From the cell containing the given text, extract its center point as (x, y) coordinate. 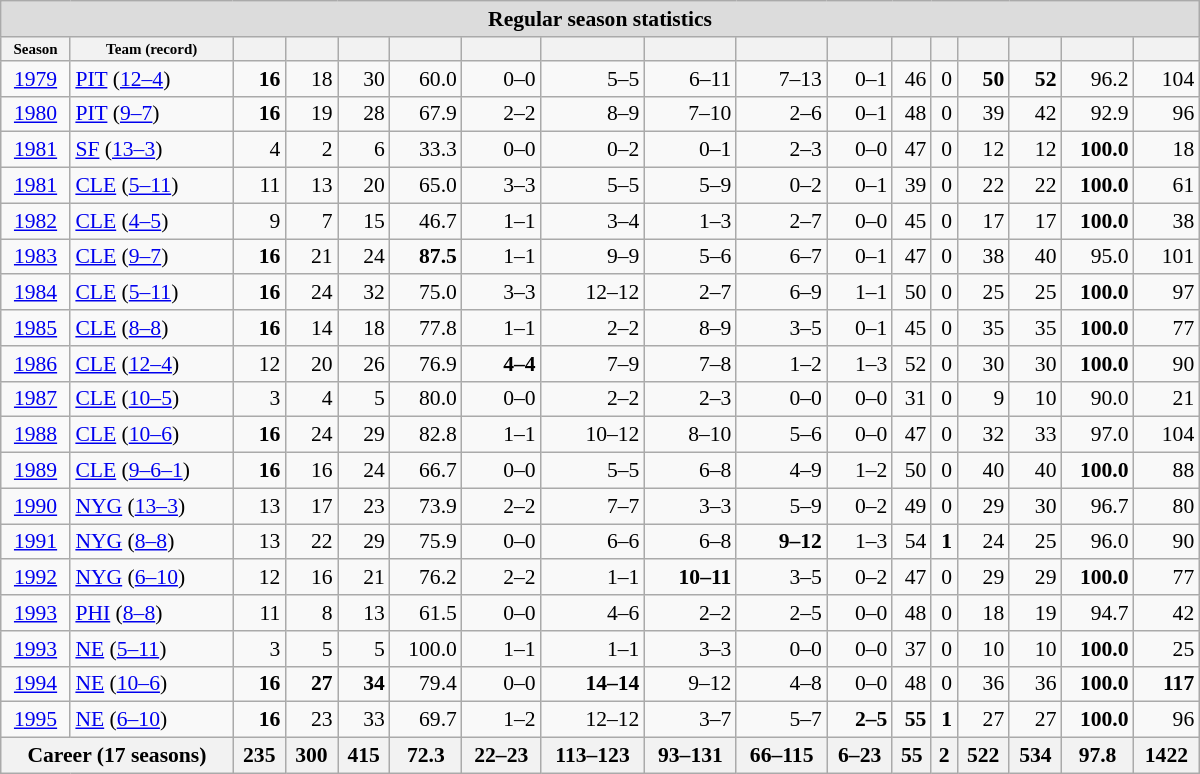
6–9 (782, 292)
15 (364, 221)
7–9 (593, 363)
33.3 (426, 150)
PIT (12–4) (152, 78)
96.7 (1097, 506)
10–12 (593, 435)
60.0 (426, 78)
72.3 (426, 755)
31 (912, 399)
1983 (36, 256)
1989 (36, 470)
76.2 (426, 577)
9–9 (593, 256)
Regular season statistics (600, 19)
82.8 (426, 435)
80.0 (426, 399)
4–6 (593, 613)
61 (1167, 185)
28 (364, 114)
117 (1167, 684)
75.9 (426, 542)
3–4 (593, 221)
CLE (9–7) (152, 256)
4–9 (782, 470)
NYG (8–8) (152, 542)
6 (364, 150)
14 (311, 328)
8 (311, 613)
8–10 (690, 435)
1990 (36, 506)
CLE (10–6) (152, 435)
6–11 (690, 78)
46 (912, 78)
67.9 (426, 114)
1987 (36, 399)
66–115 (782, 755)
37 (912, 648)
93–131 (690, 755)
6–23 (860, 755)
66.7 (426, 470)
113–123 (593, 755)
4–4 (502, 363)
6–7 (782, 256)
1986 (36, 363)
3–7 (690, 720)
96.0 (1097, 542)
Team (record) (152, 48)
49 (912, 506)
7–7 (593, 506)
97.0 (1097, 435)
7–13 (782, 78)
1992 (36, 577)
92.9 (1097, 114)
22–23 (502, 755)
534 (1035, 755)
1988 (36, 435)
77.8 (426, 328)
4–8 (782, 684)
235 (259, 755)
7–8 (690, 363)
NE (10–6) (152, 684)
NYG (6–10) (152, 577)
61.5 (426, 613)
CLE (9–6–1) (152, 470)
300 (311, 755)
87.5 (426, 256)
7–10 (690, 114)
1995 (36, 720)
14–14 (593, 684)
PIT (9–7) (152, 114)
PHI (8–8) (152, 613)
1979 (36, 78)
80 (1167, 506)
Career (17 seasons) (117, 755)
101 (1167, 256)
CLE (10–5) (152, 399)
94.7 (1097, 613)
90.0 (1097, 399)
Season (36, 48)
1422 (1167, 755)
1984 (36, 292)
1985 (36, 328)
522 (983, 755)
34 (364, 684)
10–11 (690, 577)
65.0 (426, 185)
79.4 (426, 684)
46.7 (426, 221)
69.7 (426, 720)
415 (364, 755)
1991 (36, 542)
2–6 (782, 114)
CLE (8–8) (152, 328)
NE (5–11) (152, 648)
26 (364, 363)
96.2 (1097, 78)
88 (1167, 470)
76.9 (426, 363)
CLE (12–4) (152, 363)
54 (912, 542)
5–7 (782, 720)
97.8 (1097, 755)
CLE (4–5) (152, 221)
6–6 (593, 542)
1980 (36, 114)
1982 (36, 221)
75.0 (426, 292)
97 (1167, 292)
1994 (36, 684)
7 (311, 221)
73.9 (426, 506)
NE (6–10) (152, 720)
SF (13–3) (152, 150)
95.0 (1097, 256)
NYG (13–3) (152, 506)
